Extract the (x, y) coordinate from the center of the cell holding the provided text.  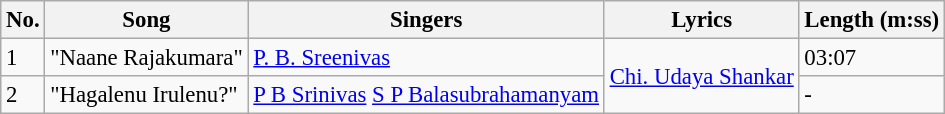
No. (23, 20)
1 (23, 58)
Chi. Udaya Shankar (702, 76)
03:07 (872, 58)
P. B. Sreenivas (426, 58)
"Hagalenu Irulenu?" (146, 95)
2 (23, 95)
Length (m:ss) (872, 20)
Singers (426, 20)
Lyrics (702, 20)
"Naane Rajakumara" (146, 58)
- (872, 95)
Song (146, 20)
P B Srinivas S P Balasubrahamanyam (426, 95)
